Scan for the cell matching the given text and deliver its (X, Y) coordinate at center. 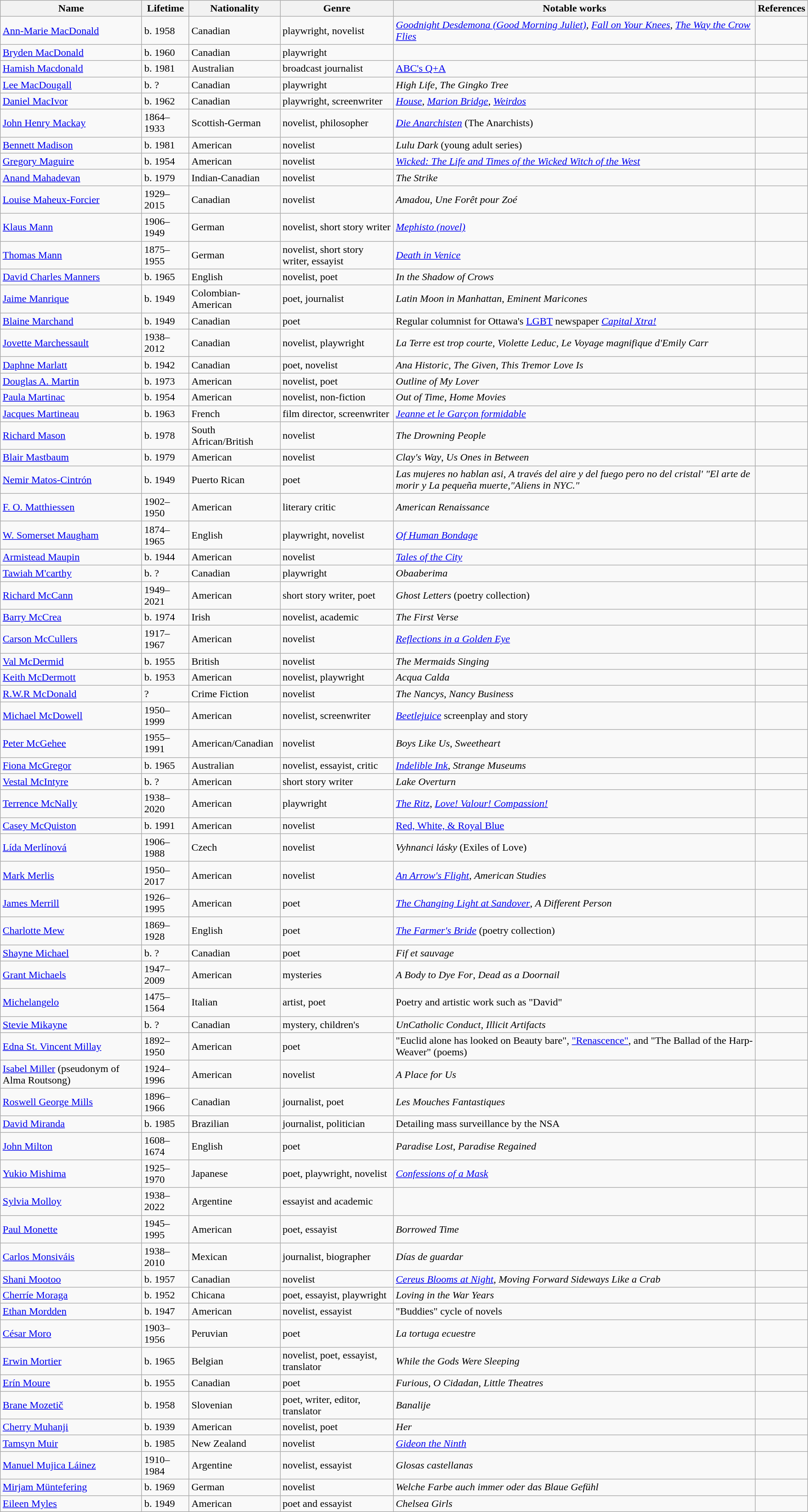
Indelible Ink, Strange Museums (574, 765)
film director, screenwriter (337, 414)
novelist, poet, essayist, translator (337, 1361)
Cherry Muhanji (71, 1427)
journalist, poet (337, 1102)
short story writer (337, 782)
Paula Martinac (71, 397)
Daniel MacIvor (71, 101)
journalist, politician (337, 1124)
Isabel Miller (pseudonym of Alma Routsong) (71, 1075)
Bryden MacDonald (71, 52)
French (235, 414)
1906–1949 (165, 227)
Puerto Rican (235, 479)
1950–1999 (165, 715)
Die Anarchisten (The Anarchists) (574, 123)
Blair Mastbaum (71, 458)
James Merrill (71, 903)
1938–2020 (165, 803)
Poetry and artistic work such as "David" (574, 1003)
Mephisto (novel) (574, 227)
Richard Mason (71, 436)
mystery, children's (337, 1025)
Her (574, 1427)
Of Human Bondage (574, 535)
New Zealand (235, 1443)
poet, playwright, novelist (337, 1173)
References (782, 9)
Carlos Monsiváis (71, 1257)
1892–1950 (165, 1046)
1864–1933 (165, 123)
1903–1956 (165, 1333)
Ghost Letters (poetry collection) (574, 595)
Irish (235, 617)
Fif et sauvage (574, 953)
Jacques Martineau (71, 414)
Outline of My Lover (574, 381)
Colombian-American (235, 299)
1955–1991 (165, 744)
Lulu Dark (young adult series) (574, 145)
Jovette Marchessault (71, 343)
1950–2017 (165, 875)
Charlotte Mew (71, 930)
The Drowning People (574, 436)
Lifetime (165, 9)
Shani Mootoo (71, 1279)
Keith McDermott (71, 678)
Furious, O Cidadan, Little Theatres (574, 1383)
Terrence McNally (71, 803)
Ann-Marie MacDonald (71, 31)
novelist, short story writer, essayist (337, 255)
Mirjam Müntefering (71, 1487)
b. 1962 (165, 101)
American/Canadian (235, 744)
Carson McCullers (71, 640)
Goodnight Desdemona (Good Morning Juliet), Fall on Your Knees, The Way the Crow Flies (574, 31)
Roswell George Mills (71, 1102)
An Arrow's Flight, American Studies (574, 875)
1475–1564 (165, 1003)
Tales of the City (574, 557)
artist, poet (337, 1003)
Nemir Matos-Cintrón (71, 479)
High Life, The Gingko Tree (574, 85)
Hamish Macdonald (71, 69)
Red, White, & Royal Blue (574, 826)
Chelsea Girls (574, 1503)
John Milton (71, 1146)
La Terre est trop courte, Violette Leduc, Le Voyage magnifique d'Emily Carr (574, 343)
Regular columnist for Ottawa's LGBT newspaper Capital Xtra! (574, 321)
Crime Fiction (235, 694)
César Moro (71, 1333)
b. 1957 (165, 1279)
novelist, essayist, critic (337, 765)
poet, essayist, playwright (337, 1295)
The Mermaids Singing (574, 661)
1949–2021 (165, 595)
b. 1944 (165, 557)
Glosas castellanas (574, 1465)
1896–1966 (165, 1102)
Chicana (235, 1295)
Klaus Mann (71, 227)
John Henry Mackay (71, 123)
Clay's Way, Us Ones in Between (574, 458)
b. 1978 (165, 436)
David Miranda (71, 1124)
Louise Maheux-Forcier (71, 200)
Borrowed Time (574, 1229)
b. 1974 (165, 617)
W. Somerset Maugham (71, 535)
Nationality (235, 9)
Erín Moure (71, 1383)
Amadou, Une Forêt pour Zoé (574, 200)
1929–2015 (165, 200)
? (165, 694)
Michael McDowell (71, 715)
F. O. Matthiessen (71, 507)
Erwin Mortier (71, 1361)
Paradise Lost, Paradise Regained (574, 1146)
Mark Merlis (71, 875)
The First Verse (574, 617)
While the Gods Were Sleeping (574, 1361)
Acqua Calda (574, 678)
1608–1674 (165, 1146)
Armistead Maupin (71, 557)
Peter McGehee (71, 744)
1869–1928 (165, 930)
A Place for Us (574, 1075)
Brazilian (235, 1124)
Michelangelo (71, 1003)
b. 1991 (165, 826)
Death in Venice (574, 255)
Notable works (574, 9)
1926–1995 (165, 903)
Vyhnanci lásky (Exiles of Love) (574, 848)
La tortuga ecuestre (574, 1333)
Latin Moon in Manhattan, Eminent Maricones (574, 299)
Confessions of a Mask (574, 1173)
1938–2022 (165, 1202)
Fiona McGregor (71, 765)
Mexican (235, 1257)
The Strike (574, 177)
Les Mouches Fantastiques (574, 1102)
Sylvia Molloy (71, 1202)
Peruvian (235, 1333)
ABC's Q+A (574, 69)
b. 1939 (165, 1427)
Jeanne et le Garçon formidable (574, 414)
novelist, philosopher (337, 123)
Lee MacDougall (71, 85)
Name (71, 9)
1874–1965 (165, 535)
1917–1967 (165, 640)
novelist, non-fiction (337, 397)
Val McDermid (71, 661)
1947–2009 (165, 975)
Daphne Marlatt (71, 365)
Casey McQuiston (71, 826)
Grant Michaels (71, 975)
b. 1960 (165, 52)
Anand Mahadevan (71, 177)
b. 1947 (165, 1311)
Barry McCrea (71, 617)
1910–1984 (165, 1465)
Loving in the War Years (574, 1295)
"Buddies" cycle of novels (574, 1311)
Días de guardar (574, 1257)
The Changing Light at Sandover, A Different Person (574, 903)
Las mujeres no hablan asi, A través del aire y del fuego pero no del cristal' "El arte de morir y La pequeña muerte,"Aliens in NYC." (574, 479)
Belgian (235, 1361)
Vestal McIntyre (71, 782)
1924–1996 (165, 1075)
In the Shadow of Crows (574, 277)
Cereus Blooms at Night, Moving Forward Sideways Like a Crab (574, 1279)
novelist, screenwriter (337, 715)
A Body to Dye For, Dead as a Doornail (574, 975)
Thomas Mann (71, 255)
Lake Overturn (574, 782)
Italian (235, 1003)
American Renaissance (574, 507)
"Euclid alone has looked on Beauty bare", "Renascence", and "The Ballad of the Harp-Weaver" (poems) (574, 1046)
The Nancys, Nancy Business (574, 694)
The Ritz, Love! Valour! Compassion! (574, 803)
Genre (337, 9)
Wicked: The Life and Times of the Wicked Witch of the West (574, 161)
Banalije (574, 1405)
b. 1973 (165, 381)
Paul Monette (71, 1229)
literary critic (337, 507)
Cherríe Moraga (71, 1295)
South African/British (235, 436)
David Charles Manners (71, 277)
broadcast journalist (337, 69)
mysteries (337, 975)
short story writer, poet (337, 595)
Jaime Manrique (71, 299)
poet, writer, editor, translator (337, 1405)
Detailing mass surveillance by the NSA (574, 1124)
journalist, biographer (337, 1257)
Yukio Mishima (71, 1173)
Out of Time, Home Movies (574, 397)
Gideon the Ninth (574, 1443)
Scottish-German (235, 123)
Blaine Marchand (71, 321)
1925–1970 (165, 1173)
Japanese (235, 1173)
Gregory Maguire (71, 161)
Welche Farbe auch immer oder das Blaue Gefühl (574, 1487)
b. 1952 (165, 1295)
House, Marion Bridge, Weirdos (574, 101)
b. 1953 (165, 678)
1938–2012 (165, 343)
Ana Historic, The Given, This Tremor Love Is (574, 365)
British (235, 661)
Stevie Mikayne (71, 1025)
Boys Like Us, Sweetheart (574, 744)
UnCatholic Conduct, Illicit Artifacts (574, 1025)
novelist, academic (337, 617)
Shayne Michael (71, 953)
1875–1955 (165, 255)
b. 1963 (165, 414)
poet, journalist (337, 299)
Slovenian (235, 1405)
Douglas A. Martin (71, 381)
poet and essayist (337, 1503)
Lída Merlínová (71, 848)
poet, essayist (337, 1229)
poet, novelist (337, 365)
Czech (235, 848)
1938–2010 (165, 1257)
b. 1942 (165, 365)
Tawiah M'carthy (71, 573)
Eileen Myles (71, 1503)
playwright, screenwriter (337, 101)
Brane Mozetič (71, 1405)
Tamsyn Muir (71, 1443)
R.W.R McDonald (71, 694)
Manuel Mujica Láinez (71, 1465)
Richard McCann (71, 595)
Beetlejuice screenplay and story (574, 715)
1945–1995 (165, 1229)
novelist, short story writer (337, 227)
Bennett Madison (71, 145)
The Farmer's Bride (poetry collection) (574, 930)
1906–1988 (165, 848)
b. 1969 (165, 1487)
Reflections in a Golden Eye (574, 640)
essayist and academic (337, 1202)
Indian-Canadian (235, 177)
Ethan Mordden (71, 1311)
Edna St. Vincent Millay (71, 1046)
Obaaberima (574, 573)
1902–1950 (165, 507)
